Pinpoint the cell where the given text exists, returning its [X, Y] midpoint coordinate. 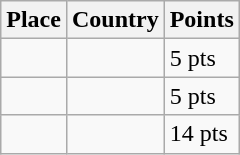
Country [115, 20]
Points [202, 20]
14 pts [202, 134]
Place [34, 20]
